Output the [x, y] coordinate of the center of the cell containing the given text.  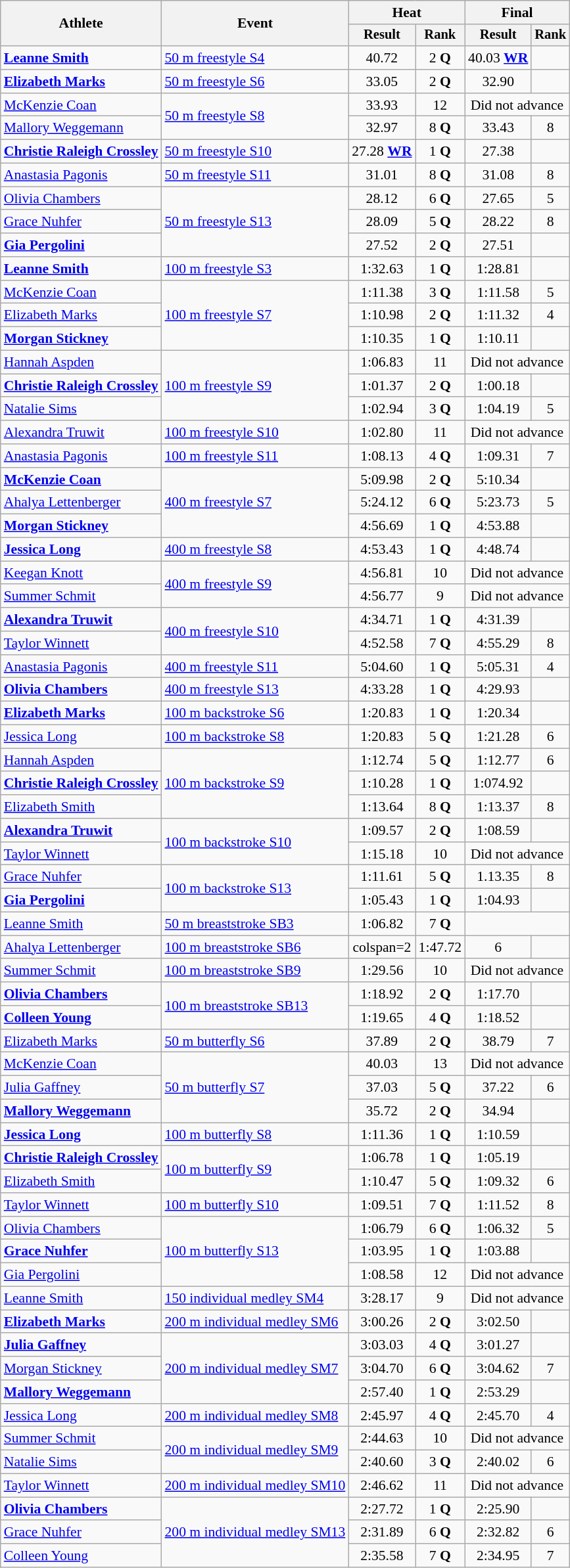
1:05.19 [498, 1158]
33.93 [381, 105]
2:27.72 [381, 1509]
2:35.58 [381, 1556]
400 m freestyle S11 [255, 667]
4:56.81 [381, 573]
1:10.28 [381, 784]
50 m freestyle S6 [255, 81]
1:19.65 [381, 1018]
1:08.59 [498, 830]
4:33.28 [381, 690]
50 m freestyle S10 [255, 152]
1:09.32 [498, 1181]
Athlete [82, 24]
1:11.38 [381, 292]
33.05 [381, 81]
1:20.34 [498, 713]
1:09.31 [498, 456]
2:53.29 [498, 1392]
5:09.98 [381, 480]
40.03 WR [498, 58]
Heat [406, 12]
1:06.82 [381, 924]
40.72 [381, 58]
2:45.70 [498, 1416]
34.94 [498, 1111]
1:08.58 [381, 1275]
50 m freestyle S4 [255, 58]
40.03 [381, 1064]
1:074.92 [498, 784]
13 [440, 1064]
4:31.39 [498, 619]
1:03.88 [498, 1251]
1:18.52 [498, 1018]
1:00.18 [498, 386]
31.01 [381, 175]
4:34.71 [381, 619]
1:02.80 [381, 432]
100 m backstroke S9 [255, 783]
1:13.37 [498, 807]
4:52.58 [381, 643]
50 m butterfly S7 [255, 1088]
1:11.61 [381, 877]
1:15.18 [381, 854]
1:06.83 [381, 363]
28.12 [381, 198]
2:31.89 [381, 1533]
150 individual medley SM4 [255, 1299]
50 m freestyle S11 [255, 175]
200 m individual medley SM6 [255, 1322]
1:11.52 [498, 1205]
200 m individual medley SM10 [255, 1486]
1:10.47 [381, 1181]
100 m backstroke S6 [255, 713]
400 m freestyle S9 [255, 585]
1:13.64 [381, 807]
1:11.58 [498, 292]
100 m butterfly S9 [255, 1169]
1:11.32 [498, 315]
1:09.51 [381, 1205]
32.97 [381, 128]
100 m butterfly S10 [255, 1205]
100 m freestyle S11 [255, 456]
1:29.56 [381, 971]
5:04.60 [381, 667]
1:04.93 [498, 901]
400 m freestyle S13 [255, 690]
1:47.72 [440, 947]
4:53.88 [498, 526]
1:11.36 [381, 1134]
100 m butterfly S8 [255, 1134]
3:28.17 [381, 1299]
38.79 [498, 1041]
31.08 [498, 175]
2:44.63 [381, 1439]
100 m freestyle S10 [255, 432]
2:46.62 [381, 1486]
1:28.81 [498, 269]
400 m freestyle S10 [255, 631]
4:56.69 [381, 526]
2:57.40 [381, 1392]
5:05.31 [498, 667]
200 m individual medley SM9 [255, 1450]
35.72 [381, 1111]
27.52 [381, 245]
27.51 [498, 245]
100 m freestyle S3 [255, 269]
2:40.60 [381, 1462]
1:10.98 [381, 315]
28.09 [381, 222]
200 m individual medley SM7 [255, 1369]
4:48.74 [498, 550]
50 m butterfly S6 [255, 1041]
100 m backstroke S10 [255, 842]
1:02.94 [381, 409]
100 m backstroke S8 [255, 737]
400 m freestyle S7 [255, 503]
3:01.27 [498, 1345]
1:10.11 [498, 339]
100 m backstroke S13 [255, 888]
Keegan Knott [82, 573]
1:06.78 [381, 1158]
2:34.95 [498, 1556]
3:04.70 [381, 1368]
1:18.92 [381, 994]
Event [255, 24]
5:10.34 [498, 480]
100 m butterfly S13 [255, 1252]
2:25.90 [498, 1509]
100 m freestyle S7 [255, 315]
1:06.32 [498, 1228]
100 m freestyle S9 [255, 386]
5:23.73 [498, 503]
32.90 [498, 81]
200 m individual medley SM13 [255, 1532]
3:04.62 [498, 1368]
27.28 WR [381, 152]
1:10.35 [381, 339]
1:09.57 [381, 830]
100 m breaststroke SB13 [255, 1005]
27.38 [498, 152]
28.22 [498, 222]
1:17.70 [498, 994]
2:32.82 [498, 1533]
50 m freestyle S8 [255, 117]
4:29.93 [498, 690]
4:55.29 [498, 643]
400 m freestyle S8 [255, 550]
50 m freestyle S13 [255, 222]
1:01.37 [381, 386]
1:08.13 [381, 456]
1:32.63 [381, 269]
50 m breaststroke SB3 [255, 924]
2:40.02 [498, 1462]
1:10.59 [498, 1134]
3:03.03 [381, 1345]
1:12.77 [498, 760]
27.65 [498, 198]
3:00.26 [381, 1322]
1.13.35 [498, 877]
1:04.19 [498, 409]
1:06.79 [381, 1228]
37.22 [498, 1088]
37.89 [381, 1041]
2:45.97 [381, 1416]
33.43 [498, 128]
1:12.74 [381, 760]
100 m breaststroke SB6 [255, 947]
4:56.77 [381, 596]
colspan=2 [381, 947]
1:03.95 [381, 1251]
1:21.28 [498, 737]
100 m breaststroke SB9 [255, 971]
200 m individual medley SM8 [255, 1416]
1:05.43 [381, 901]
Final [517, 12]
37.03 [381, 1088]
3:02.50 [498, 1322]
4:53.43 [381, 550]
5:24.12 [381, 503]
